Extract the (x, y) coordinate from the center of the cell holding the provided text.  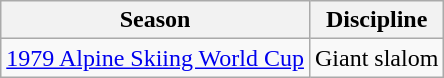
Season (156, 20)
Discipline (376, 20)
1979 Alpine Skiing World Cup (156, 58)
Giant slalom (376, 58)
